Provide the (x, y) coordinate of the cell's center where the given text is located.  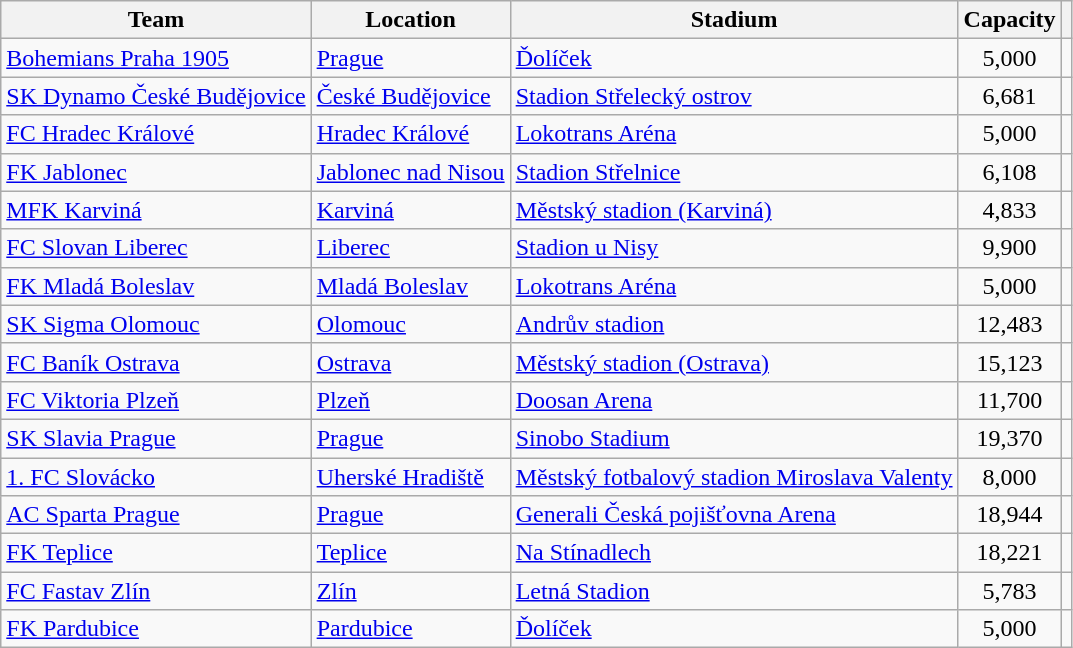
AC Sparta Prague (156, 515)
18,944 (1010, 515)
FC Viktoria Plzeň (156, 400)
Plzeň (410, 400)
Location (410, 20)
Mladá Boleslav (410, 286)
Uherské Hradiště (410, 477)
Ostrava (410, 362)
FC Fastav Zlín (156, 591)
Team (156, 20)
Capacity (1010, 20)
SK Sigma Olomouc (156, 324)
19,370 (1010, 438)
11,700 (1010, 400)
Městský stadion (Karviná) (734, 210)
FC Hradec Králové (156, 134)
1. FC Slovácko (156, 477)
Olomouc (410, 324)
Sinobo Stadium (734, 438)
FC Baník Ostrava (156, 362)
Stadion Střelecký ostrov (734, 96)
Na Stínadlech (734, 553)
MFK Karviná (156, 210)
SK Dynamo České Budějovice (156, 96)
Jablonec nad Nisou (410, 172)
9,900 (1010, 248)
Doosan Arena (734, 400)
Teplice (410, 553)
Městský fotbalový stadion Miroslava Valenty (734, 477)
Bohemians Praha 1905 (156, 58)
SK Slavia Prague (156, 438)
Karviná (410, 210)
Stadion Střelnice (734, 172)
Stadium (734, 20)
Stadion u Nisy (734, 248)
České Budějovice (410, 96)
8,000 (1010, 477)
Městský stadion (Ostrava) (734, 362)
6,681 (1010, 96)
Generali Česká pojišťovna Arena (734, 515)
18,221 (1010, 553)
FK Jablonec (156, 172)
Zlín (410, 591)
Hradec Králové (410, 134)
15,123 (1010, 362)
12,483 (1010, 324)
FK Pardubice (156, 629)
FK Teplice (156, 553)
FC Slovan Liberec (156, 248)
FK Mladá Boleslav (156, 286)
Letná Stadion (734, 591)
Liberec (410, 248)
4,833 (1010, 210)
Pardubice (410, 629)
Andrův stadion (734, 324)
6,108 (1010, 172)
5,783 (1010, 591)
